From the cell containing the given text, extract its center point as (x, y) coordinate. 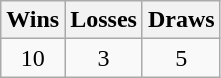
Losses (104, 20)
Draws (181, 20)
Wins (33, 20)
3 (104, 58)
10 (33, 58)
5 (181, 58)
